Return [X, Y] of the center of cell containing provided text 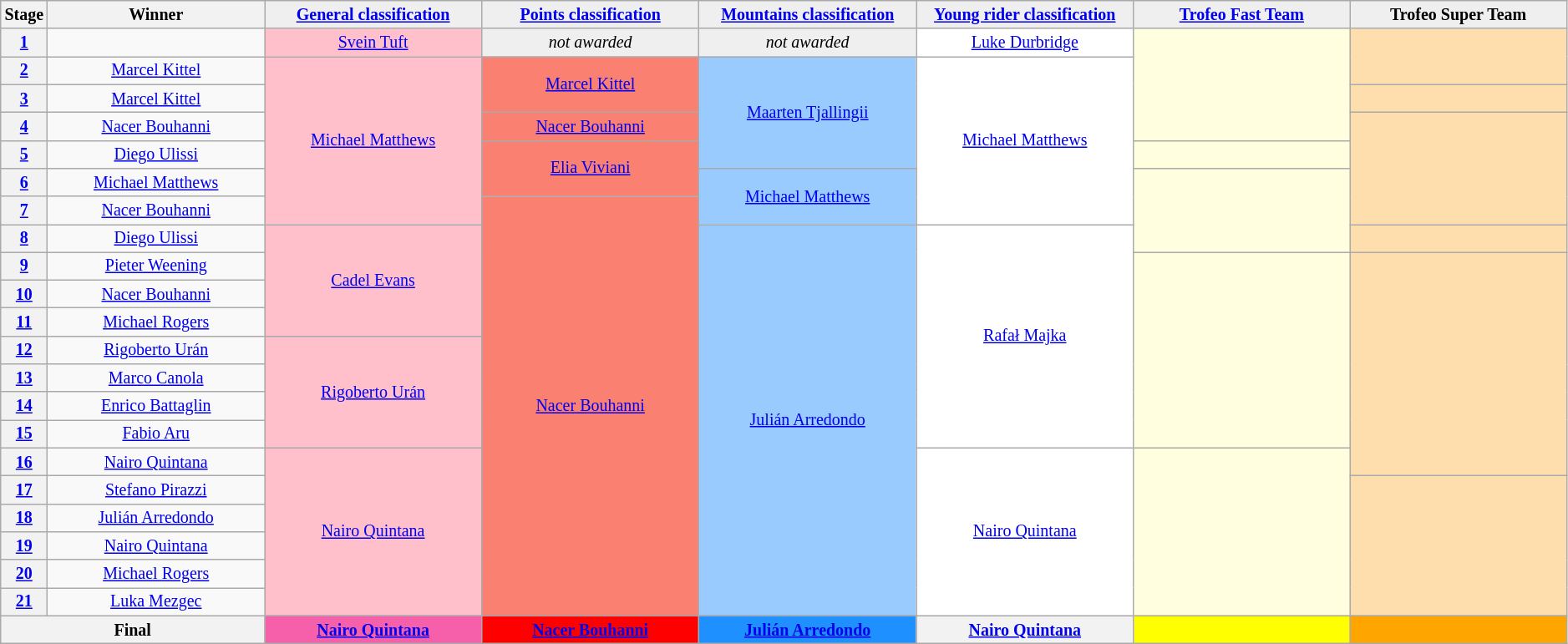
5 [24, 154]
15 [24, 434]
General classification [373, 15]
Luka Mezgec [156, 601]
17 [24, 489]
Pieter Weening [156, 266]
20 [24, 573]
Mountains classification [808, 15]
8 [24, 239]
Winner [156, 15]
Svein Tuft [373, 43]
Elia Viviani [591, 169]
Fabio Aru [156, 434]
10 [24, 294]
Enrico Battaglin [156, 406]
Luke Durbridge [1025, 43]
4 [24, 127]
Stefano Pirazzi [156, 489]
12 [24, 351]
2 [24, 70]
Cadel Evans [373, 281]
6 [24, 182]
Points classification [591, 15]
Young rider classification [1025, 15]
Maarten Tjallingii [808, 113]
18 [24, 518]
Stage [24, 15]
21 [24, 601]
16 [24, 463]
Final [133, 630]
Marco Canola [156, 378]
11 [24, 322]
Trofeo Super Team [1459, 15]
9 [24, 266]
3 [24, 99]
1 [24, 43]
Rafał Majka [1025, 337]
7 [24, 210]
19 [24, 546]
13 [24, 378]
Trofeo Fast Team [1241, 15]
14 [24, 406]
